Find where the given text appears and provide that cell's center as [x, y] coordinate. 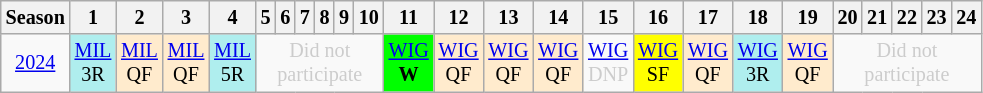
17 [708, 18]
6 [285, 18]
4 [232, 18]
11 [409, 18]
WIGSF [658, 63]
9 [344, 18]
16 [658, 18]
12 [459, 18]
WIG3R [758, 63]
Season [36, 18]
18 [758, 18]
7 [305, 18]
MIL5R [232, 63]
8 [325, 18]
13 [508, 18]
2 [140, 18]
24 [966, 18]
WIGW [409, 63]
14 [558, 18]
1 [94, 18]
WIGDNP [608, 63]
15 [608, 18]
3 [186, 18]
23 [937, 18]
10 [369, 18]
MIL3R [94, 63]
5 [266, 18]
2024 [36, 63]
22 [907, 18]
19 [808, 18]
20 [848, 18]
21 [877, 18]
